Pinpoint the cell where the given text exists, returning its [X, Y] midpoint coordinate. 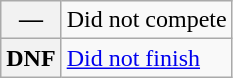
— [31, 20]
DNF [31, 58]
Did not compete [146, 20]
Did not finish [146, 58]
